Search for the cell housing the specified text and yield its [X, Y] center coordinate. 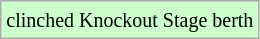
clinched Knockout Stage berth [130, 20]
